Scan for the cell matching the given text and deliver its (x, y) coordinate at center. 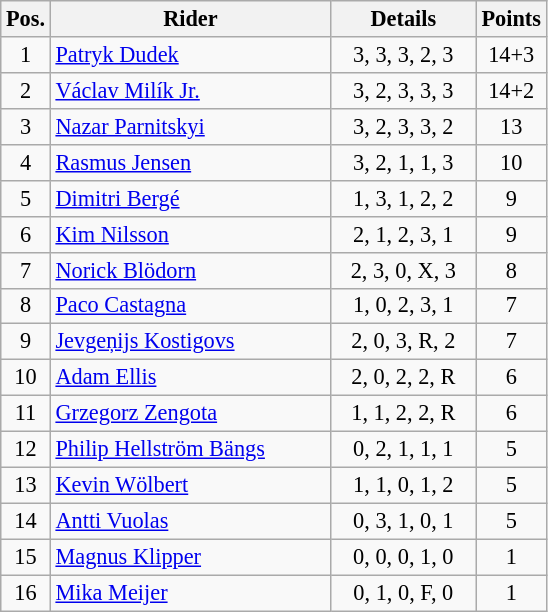
Magnus Klipper (190, 557)
Mika Meijer (190, 593)
3, 2, 3, 3, 3 (404, 90)
11 (26, 414)
Jevgeņijs Kostigovs (190, 342)
14 (26, 521)
12 (26, 450)
Grzegorz Zengota (190, 414)
Dimitri Bergé (190, 198)
Points (511, 19)
14+2 (511, 90)
1, 1, 0, 1, 2 (404, 485)
Paco Castagna (190, 306)
1, 3, 1, 2, 2 (404, 198)
Adam Ellis (190, 378)
Kevin Wölbert (190, 485)
Philip Hellström Bängs (190, 450)
0, 1, 0, F, 0 (404, 593)
3, 2, 3, 3, 2 (404, 126)
0, 3, 1, 0, 1 (404, 521)
Rider (190, 19)
1, 1, 2, 2, R (404, 414)
4 (26, 162)
0, 2, 1, 1, 1 (404, 450)
2 (26, 90)
Patryk Dudek (190, 55)
16 (26, 593)
2, 0, 2, 2, R (404, 378)
3, 3, 3, 2, 3 (404, 55)
Nazar Parnitskyi (190, 126)
0, 0, 0, 1, 0 (404, 557)
14+3 (511, 55)
3 (26, 126)
3, 2, 1, 1, 3 (404, 162)
Václav Milík Jr. (190, 90)
15 (26, 557)
2, 3, 0, X, 3 (404, 270)
1, 0, 2, 3, 1 (404, 306)
Rasmus Jensen (190, 162)
2, 0, 3, R, 2 (404, 342)
Pos. (26, 19)
Antti Vuolas (190, 521)
Details (404, 19)
2, 1, 2, 3, 1 (404, 234)
Kim Nilsson (190, 234)
Norick Blödorn (190, 270)
